Return the (x, y) coordinate for the center point of the cell that contains the specified text.  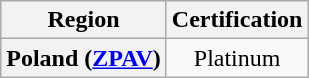
Certification (237, 20)
Poland (ZPAV) (84, 58)
Platinum (237, 58)
Region (84, 20)
